Detect which cell encompasses the target text, then output its (x, y) center coordinate. 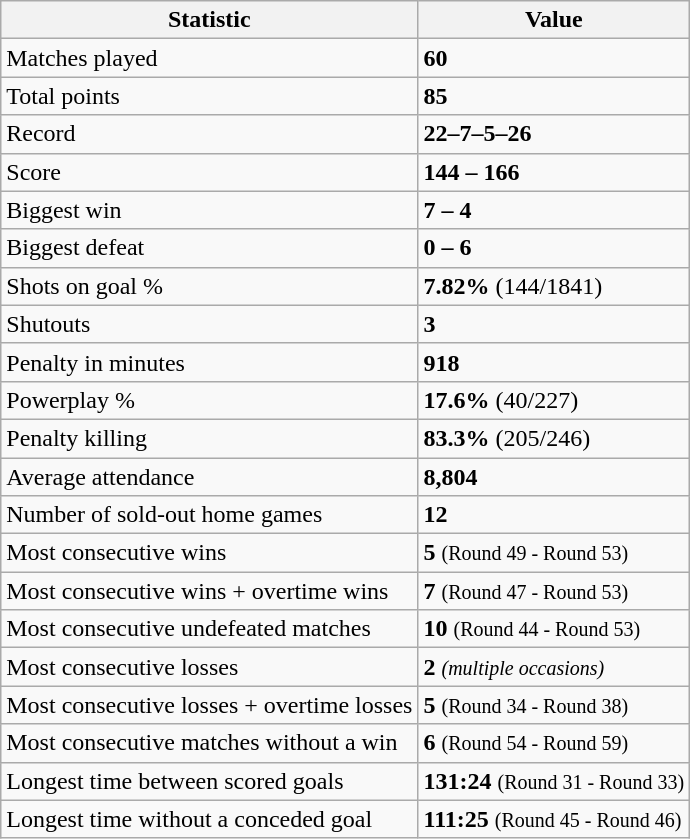
Biggest defeat (210, 248)
6 (Round 54 - Round 59) (554, 743)
2 (multiple occasions) (554, 667)
22–7–5–26 (554, 134)
3 (554, 324)
Most consecutive wins (210, 553)
Most consecutive undefeated matches (210, 629)
Longest time without a conceded goal (210, 819)
Number of sold-out home games (210, 515)
111:25 (Round 45 - Round 46) (554, 819)
918 (554, 362)
5 (Round 49 - Round 53) (554, 553)
7 (Round 47 - Round 53) (554, 591)
60 (554, 58)
0 – 6 (554, 248)
Penalty in minutes (210, 362)
85 (554, 96)
12 (554, 515)
Most consecutive losses + overtime losses (210, 705)
17.6% (40/227) (554, 400)
7.82% (144/1841) (554, 286)
Value (554, 20)
Most consecutive wins + overtime wins (210, 591)
5 (Round 34 - Round 38) (554, 705)
Most consecutive matches without a win (210, 743)
Shutouts (210, 324)
8,804 (554, 477)
Powerplay % (210, 400)
Total points (210, 96)
Score (210, 172)
131:24 (Round 31 - Round 33) (554, 781)
7 – 4 (554, 210)
Longest time between scored goals (210, 781)
Matches played (210, 58)
83.3% (205/246) (554, 438)
Shots on goal % (210, 286)
10 (Round 44 - Round 53) (554, 629)
Most consecutive losses (210, 667)
144 – 166 (554, 172)
Average attendance (210, 477)
Biggest win (210, 210)
Statistic (210, 20)
Record (210, 134)
Penalty killing (210, 438)
